Return (x, y) of the center of cell containing provided text 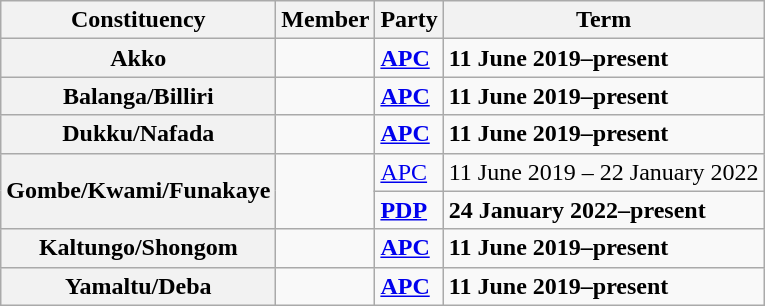
Akko (138, 58)
Yamaltu/Deba (138, 286)
Gombe/Kwami/Funakaye (138, 191)
Constituency (138, 20)
Member (326, 20)
11 June 2019 – 22 January 2022 (604, 172)
Term (604, 20)
PDP (409, 210)
Dukku/Nafada (138, 134)
24 January 2022–present (604, 210)
Party (409, 20)
Balanga/Billiri (138, 96)
Kaltungo/Shongom (138, 248)
